Detect which cell encompasses the target text, then output its [x, y] center coordinate. 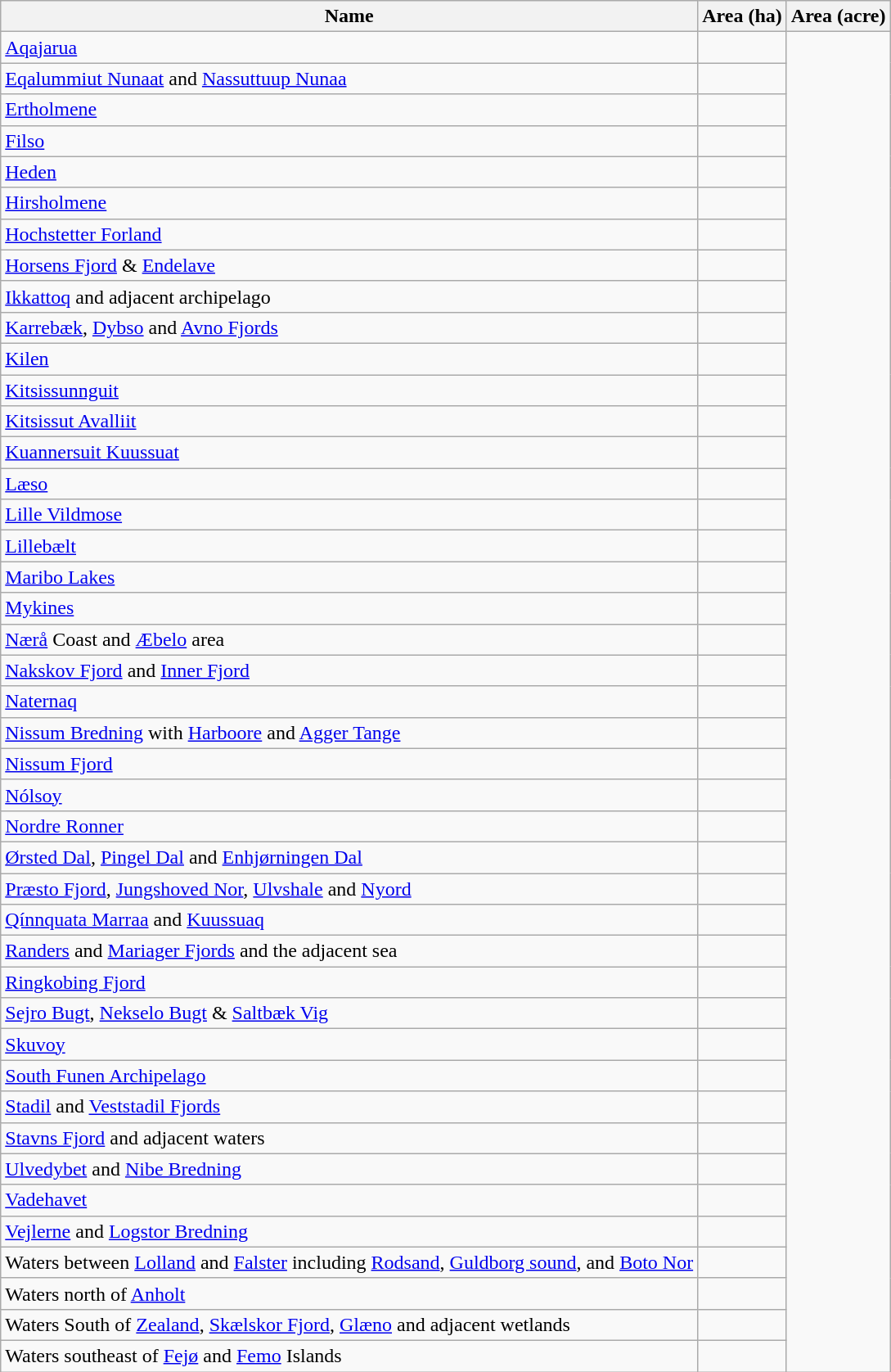
Heden [349, 172]
Maribo Lakes [349, 577]
Nakskov Fjord and Inner Fjord [349, 670]
Randers and Mariager Fjords and the adjacent sea [349, 951]
Waters South of Zealand, Skælskor Fjord, Glæno and adjacent wetlands [349, 1325]
Kilen [349, 359]
Kitsissunnguit [349, 390]
Ikkattoq and adjacent archipelago [349, 296]
Nissum Fjord [349, 764]
Nólsoy [349, 795]
Qínnquata Marraa and Kuussuaq [349, 920]
Filso [349, 141]
Lille Vildmose [349, 515]
Aqajarua [349, 47]
Karrebæk, Dybso and Avno Fjords [349, 327]
Hochstetter Forland [349, 234]
Area (ha) [743, 16]
Name [349, 16]
Waters north of Anholt [349, 1293]
South Funen Archipelago [349, 1076]
Ørsted Dal, Pingel Dal and Enhjørningen Dal [349, 857]
Stadil and Veststadil Fjords [349, 1107]
Hirsholmene [349, 203]
Kitsissut Avalliit [349, 422]
Stavns Fjord and adjacent waters [349, 1138]
Naternaq [349, 702]
Læso [349, 484]
Vejlerne and Logstor Bredning [349, 1231]
Nissum Bredning with Harboore and Agger Tange [349, 733]
Vadehavet [349, 1200]
Mykines [349, 608]
Præsto Fjord, Jungshoved Nor, Ulvshale and Nyord [349, 888]
Eqalummiut Nunaat and Nassuttuup Nunaa [349, 79]
Skuvoy [349, 1045]
Ulvedybet and Nibe Bredning [349, 1169]
Waters between Lolland and Falster including Rodsand, Guldborg sound, and Boto Nor [349, 1262]
Nordre Ronner [349, 826]
Area (acre) [838, 16]
Ertholmene [349, 110]
Horsens Fjord & Endelave [349, 265]
Lillebælt [349, 546]
Ringkobing Fjord [349, 982]
Kuannersuit Kuussuat [349, 453]
Nærå Coast and Æbelo area [349, 639]
Sejro Bugt, Nekselo Bugt & Saltbæk Vig [349, 1013]
Waters southeast of Fejø and Femo Islands [349, 1356]
